Return the (X, Y) coordinate for the center point of the cell that contains the specified text.  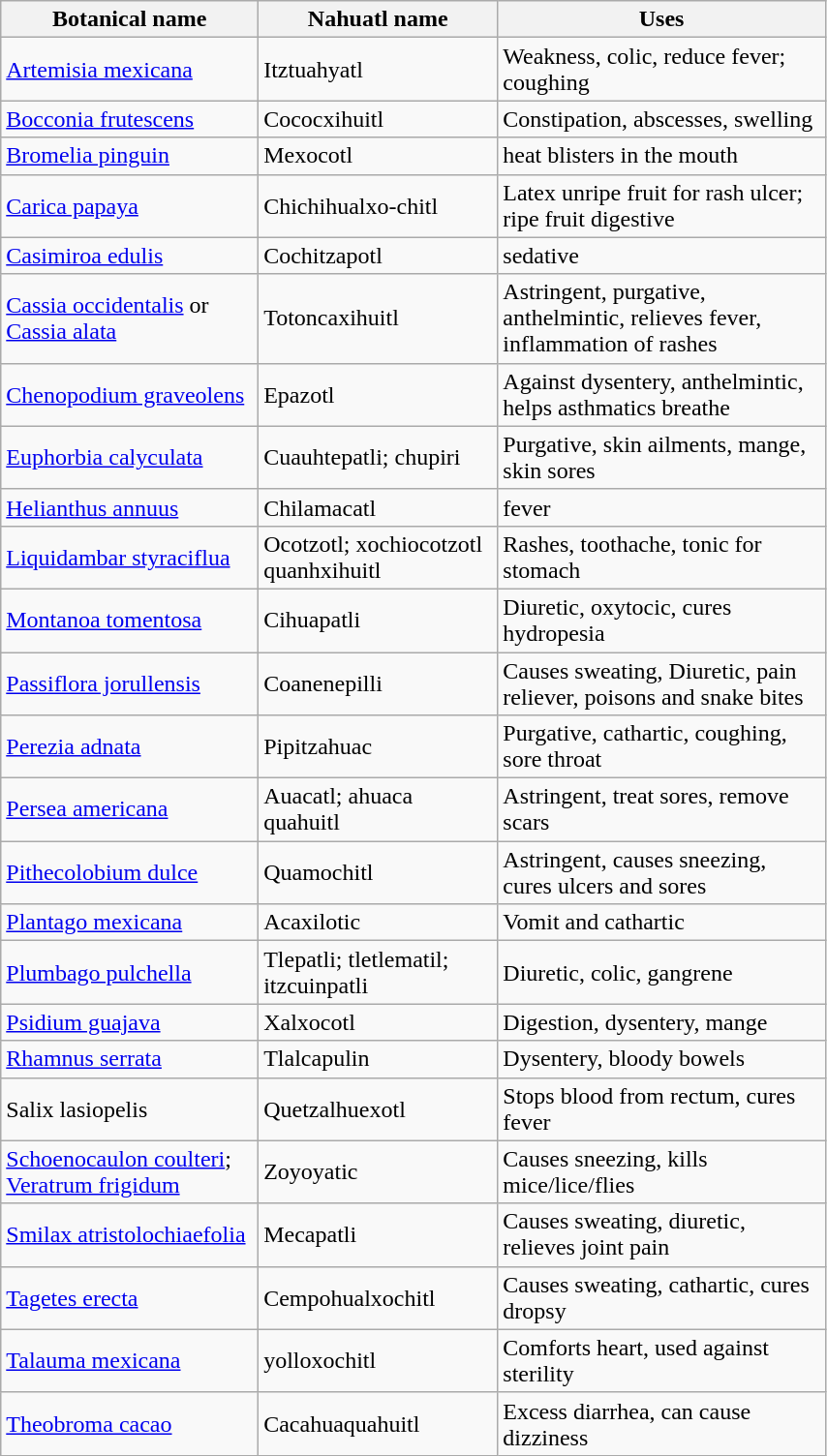
Bocconia frutescens (130, 119)
Diuretic, oxytocic, cures hydropesia (662, 620)
Chichihualxo-chitl (378, 205)
Casimiroa edulis (130, 256)
Comforts heart, used against sterility (662, 1361)
yolloxochitl (378, 1361)
Persea americana (130, 809)
Totoncaxihuitl (378, 318)
Dysentery, bloody bowels (662, 1059)
Tlalcapulin (378, 1059)
Cihuapatli (378, 620)
Talauma mexicana (130, 1361)
Salix lasiopelis (130, 1109)
Cassia occidentalis or Cassia alata (130, 318)
Quamochitl (378, 873)
Quetzalhuexotl (378, 1109)
Mecapatli (378, 1235)
Epazotl (378, 395)
Pipitzahuac (378, 747)
Euphorbia calyculata (130, 457)
Constipation, abscesses, swelling (662, 119)
Cococxihuitl (378, 119)
Vomit and cathartic (662, 923)
Cempohualxochitl (378, 1297)
Cuauhtepatli; chupiri (378, 457)
Rashes, toothache, tonic for stomach (662, 558)
Helianthus annuus (130, 507)
Astringent, treat sores, remove scars (662, 809)
Carica papaya (130, 205)
Rhamnus serrata (130, 1059)
Causes sweating, Diuretic, pain reliever, poisons and snake bites (662, 683)
Chilamacatl (378, 507)
Cochitzapotl (378, 256)
Plantago mexicana (130, 923)
Acaxilotic (378, 923)
Stops blood from rectum, cures fever (662, 1109)
Tagetes erecta (130, 1297)
Zoyoyatic (378, 1171)
Auacatl; ahuaca quahuitl (378, 809)
Digestion, dysentery, mange (662, 1022)
Causes sweating, cathartic, cures dropsy (662, 1297)
Theobroma cacao (130, 1423)
Liquidambar styraciflua (130, 558)
Latex unripe fruit for rash ulcer; ripe fruit digestive (662, 205)
Tlepatli; tletlematil; itzcuinpatli (378, 972)
Causes sneezing, kills mice/lice/flies (662, 1171)
Passiflora jorullensis (130, 683)
Smilax atristolochiaefolia (130, 1235)
Chenopodium graveolens (130, 395)
Bromelia pinguin (130, 156)
Perezia adnata (130, 747)
Xalxocotl (378, 1022)
Excess diarrhea, can cause dizziness (662, 1423)
heat blisters in the mouth (662, 156)
Plumbago pulchella (130, 972)
Uses (662, 19)
Causes sweating, diuretic, relieves joint pain (662, 1235)
Montanoa tomentosa (130, 620)
Against dysentery, anthelmintic, helps asthmatics breathe (662, 395)
Diuretic, colic, gangrene (662, 972)
Astringent, purgative, anthelmintic, relieves fever, inflammation of rashes (662, 318)
Purgative, skin ailments, mange, skin sores (662, 457)
Nahuatl name (378, 19)
Artemisia mexicana (130, 70)
fever (662, 507)
Astringent, causes sneezing, cures ulcers and sores (662, 873)
Cacahuaquahuitl (378, 1423)
Weakness, colic, reduce fever; coughing (662, 70)
Itztuahyatl (378, 70)
Mexocotl (378, 156)
Psidium guajava (130, 1022)
Pithecolobium dulce (130, 873)
Ocotzotl; xochiocotzotl quanhxihuitl (378, 558)
sedative (662, 256)
Purgative, cathartic, coughing, sore throat (662, 747)
Coanenepilli (378, 683)
Botanical name (130, 19)
Schoenocaulon coulteri; Veratrum frigidum (130, 1171)
